Identify which cell holds the provided text, then report its [X, Y] central coordinate. 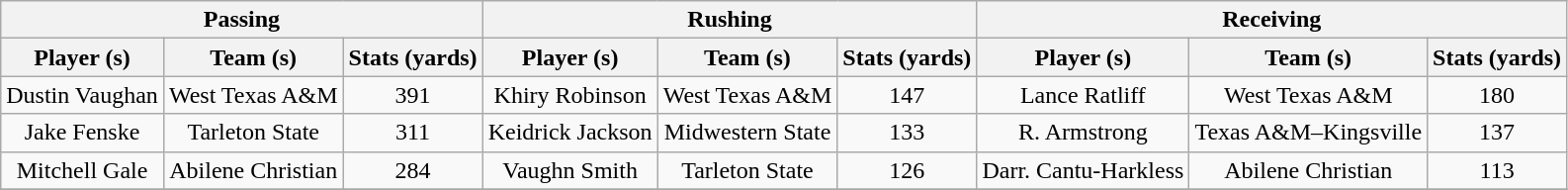
Vaughn Smith [569, 170]
Lance Ratliff [1084, 95]
Keidrick Jackson [569, 133]
147 [908, 95]
Midwestern State [747, 133]
R. Armstrong [1084, 133]
180 [1497, 95]
Khiry Robinson [569, 95]
113 [1497, 170]
311 [413, 133]
Darr. Cantu-Harkless [1084, 170]
Texas A&M–Kingsville [1309, 133]
Passing [241, 20]
391 [413, 95]
Dustin Vaughan [83, 95]
Mitchell Gale [83, 170]
126 [908, 170]
Jake Fenske [83, 133]
133 [908, 133]
284 [413, 170]
Rushing [730, 20]
Receiving [1271, 20]
137 [1497, 133]
